Capture the cell that displays the provided text and extract its [X, Y] central coordinate. 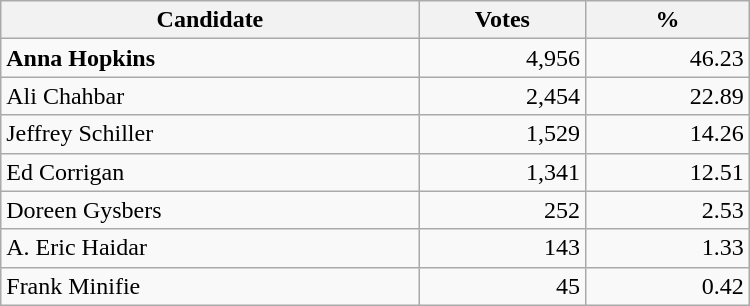
143 [502, 248]
14.26 [668, 134]
Anna Hopkins [210, 58]
45 [502, 286]
22.89 [668, 96]
Votes [502, 20]
1,341 [502, 172]
% [668, 20]
4,956 [502, 58]
252 [502, 210]
1.33 [668, 248]
2.53 [668, 210]
Jeffrey Schiller [210, 134]
A. Eric Haidar [210, 248]
Ed Corrigan [210, 172]
Frank Minifie [210, 286]
Candidate [210, 20]
12.51 [668, 172]
Doreen Gysbers [210, 210]
0.42 [668, 286]
2,454 [502, 96]
1,529 [502, 134]
Ali Chahbar [210, 96]
46.23 [668, 58]
